Extract the [x, y] coordinate from the center of the cell holding the provided text.  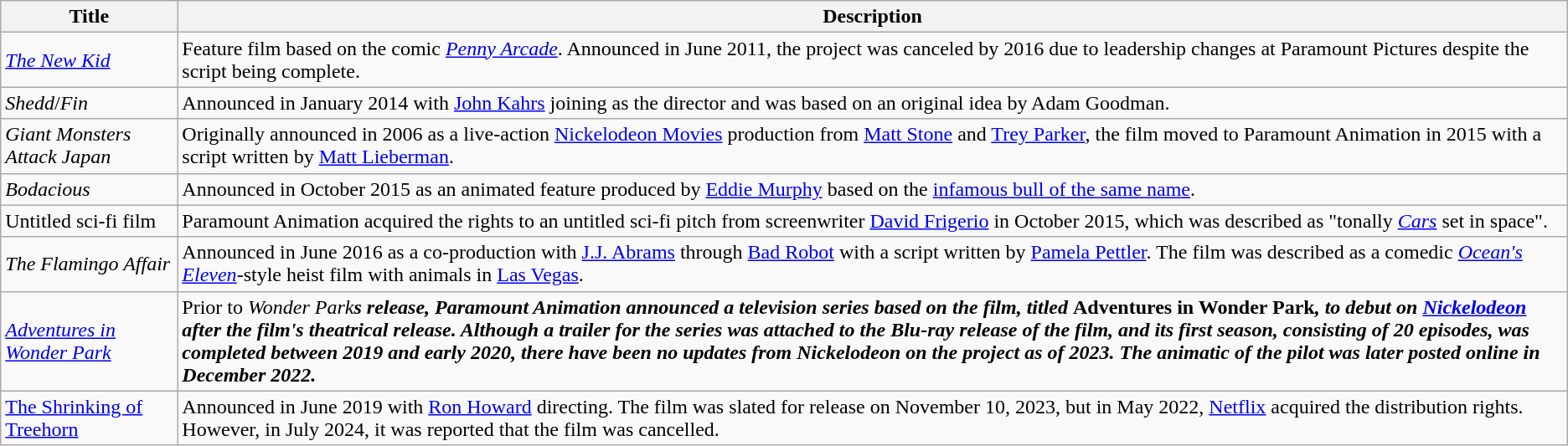
The Shrinking of Treehorn [89, 418]
Adventures in Wonder Park [89, 341]
Shedd/Fin [89, 103]
Title [89, 17]
The New Kid [89, 60]
Bodacious [89, 189]
Announced in January 2014 with John Kahrs joining as the director and was based on an original idea by Adam Goodman. [873, 103]
The Flamingo Affair [89, 264]
Giant Monsters Attack Japan [89, 146]
Untitled sci-fi film [89, 221]
Announced in October 2015 as an animated feature produced by Eddie Murphy based on the infamous bull of the same name. [873, 189]
Description [873, 17]
